Search for the cell housing the specified text and yield its (X, Y) center coordinate. 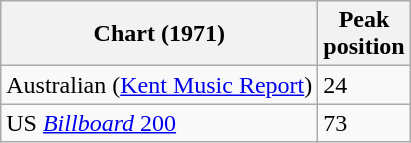
Australian (Kent Music Report) (160, 85)
US Billboard 200 (160, 123)
73 (364, 123)
Peakposition (364, 34)
24 (364, 85)
Chart (1971) (160, 34)
